Find where the given text appears and provide that cell's center as (x, y) coordinate. 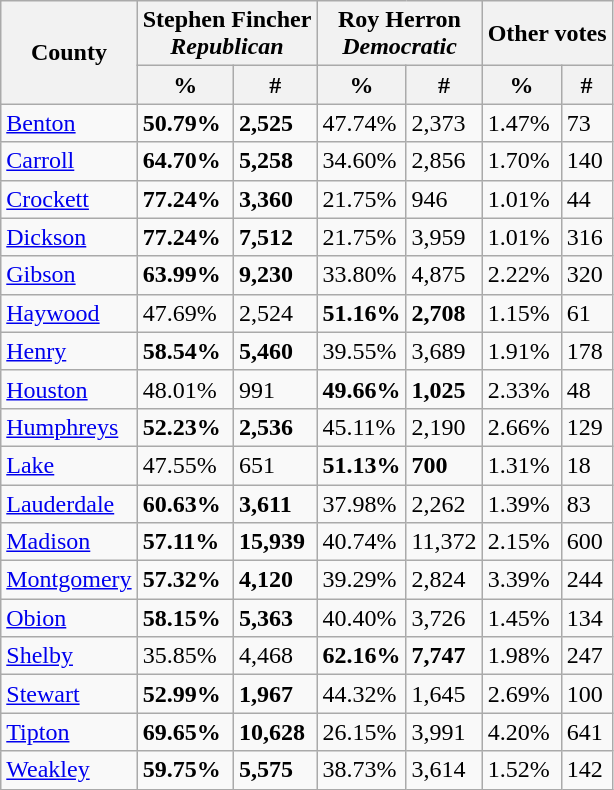
5,460 (274, 351)
641 (586, 732)
48.01% (185, 389)
Stewart (69, 694)
2,373 (444, 123)
100 (586, 694)
2.22% (522, 275)
2,824 (444, 580)
Gibson (69, 275)
7,512 (274, 237)
600 (586, 542)
Dickson (69, 237)
2,524 (274, 313)
1.91% (522, 351)
1.45% (522, 618)
5,258 (274, 161)
Madison (69, 542)
58.15% (185, 618)
57.11% (185, 542)
140 (586, 161)
County (69, 52)
11,372 (444, 542)
5,363 (274, 618)
1.31% (522, 465)
83 (586, 503)
26.15% (362, 732)
3,959 (444, 237)
1.47% (522, 123)
64.70% (185, 161)
49.66% (362, 389)
60.63% (185, 503)
47.69% (185, 313)
Lake (69, 465)
142 (586, 770)
62.16% (362, 656)
51.16% (362, 313)
3,611 (274, 503)
4,120 (274, 580)
Benton (69, 123)
Carroll (69, 161)
40.40% (362, 618)
73 (586, 123)
3,991 (444, 732)
2.15% (522, 542)
44 (586, 199)
Humphreys (69, 427)
Other votes (547, 34)
1.98% (522, 656)
Obion (69, 618)
40.74% (362, 542)
946 (444, 199)
991 (274, 389)
320 (586, 275)
38.73% (362, 770)
3,726 (444, 618)
Shelby (69, 656)
10,628 (274, 732)
57.32% (185, 580)
69.65% (185, 732)
4.20% (522, 732)
59.75% (185, 770)
2,525 (274, 123)
651 (274, 465)
129 (586, 427)
4,875 (444, 275)
44.32% (362, 694)
1.52% (522, 770)
Lauderdale (69, 503)
5,575 (274, 770)
1.70% (522, 161)
1,967 (274, 694)
58.54% (185, 351)
Montgomery (69, 580)
50.79% (185, 123)
52.23% (185, 427)
2,856 (444, 161)
2,536 (274, 427)
3.39% (522, 580)
3,689 (444, 351)
700 (444, 465)
3,614 (444, 770)
3,360 (274, 199)
244 (586, 580)
316 (586, 237)
61 (586, 313)
37.98% (362, 503)
2.69% (522, 694)
39.55% (362, 351)
Henry (69, 351)
47.74% (362, 123)
2,708 (444, 313)
1.39% (522, 503)
9,230 (274, 275)
Stephen FincherRepublican (227, 34)
178 (586, 351)
Houston (69, 389)
4,468 (274, 656)
63.99% (185, 275)
1,645 (444, 694)
45.11% (362, 427)
33.80% (362, 275)
1.15% (522, 313)
2.66% (522, 427)
2.33% (522, 389)
Weakley (69, 770)
34.60% (362, 161)
52.99% (185, 694)
48 (586, 389)
Tipton (69, 732)
2,190 (444, 427)
Haywood (69, 313)
47.55% (185, 465)
18 (586, 465)
7,747 (444, 656)
35.85% (185, 656)
134 (586, 618)
15,939 (274, 542)
Crockett (69, 199)
247 (586, 656)
51.13% (362, 465)
1,025 (444, 389)
Roy HerronDemocratic (400, 34)
39.29% (362, 580)
2,262 (444, 503)
